Extract the (x, y) coordinate from the center of the cell holding the provided text.  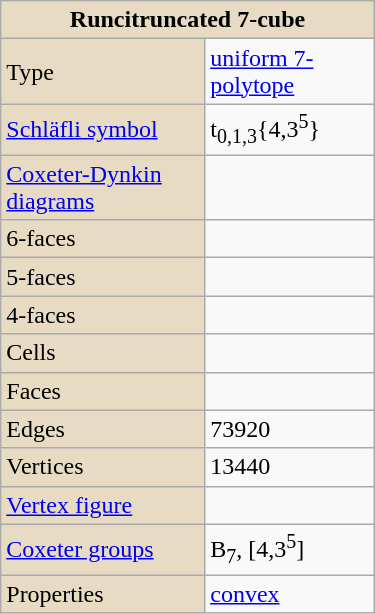
Type (103, 72)
Coxeter-Dynkin diagrams (103, 188)
uniform 7-polytope (290, 72)
Edges (103, 429)
Properties (103, 594)
73920 (290, 429)
t0,1,3{4,35} (290, 130)
Cells (103, 353)
Vertices (103, 467)
B7, [4,35] (290, 550)
Schläfli symbol (103, 130)
6-faces (103, 239)
Vertex figure (103, 505)
5-faces (103, 277)
Faces (103, 391)
Coxeter groups (103, 550)
convex (290, 594)
Runcitruncated 7-cube (188, 20)
13440 (290, 467)
4-faces (103, 315)
